From the cell containing the given text, extract its center point as [X, Y] coordinate. 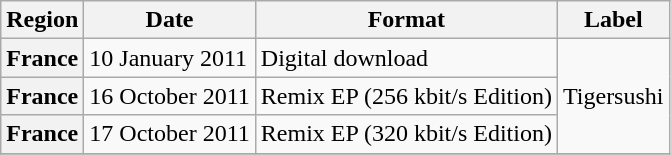
Format [406, 20]
Digital download [406, 58]
17 October 2011 [170, 134]
10 January 2011 [170, 58]
Remix EP (256 kbit/s Edition) [406, 96]
Tigersushi [613, 96]
Date [170, 20]
16 October 2011 [170, 96]
Label [613, 20]
Region [42, 20]
Remix EP (320 kbit/s Edition) [406, 134]
